From the cell containing the given text, extract its center point as [x, y] coordinate. 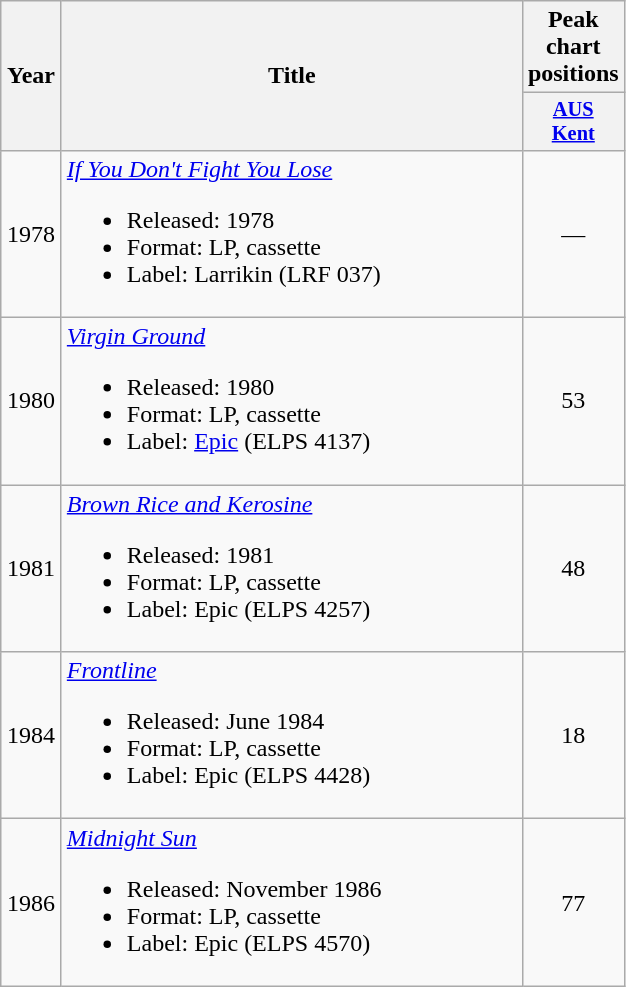
Year [32, 76]
— [573, 234]
1978 [32, 234]
Virgin GroundReleased: 1980Format: LP, cassetteLabel: Epic (ELPS 4137) [292, 402]
1980 [32, 402]
Midnight SunReleased: November 1986Format: LP, cassetteLabel: Epic (ELPS 4570) [292, 902]
53 [573, 402]
1986 [32, 902]
48 [573, 568]
77 [573, 902]
Brown Rice and KerosineReleased: 1981Format: LP, cassetteLabel: Epic (ELPS 4257) [292, 568]
1984 [32, 736]
Peak chart positions [573, 47]
If You Don't Fight You LoseReleased: 1978Format: LP, cassetteLabel: Larrikin (LRF 037) [292, 234]
1981 [32, 568]
18 [573, 736]
FrontlineReleased: June 1984Format: LP, cassetteLabel: Epic (ELPS 4428) [292, 736]
AUSKent [573, 122]
Title [292, 76]
